Output the [x, y] coordinate of the center of the cell containing the given text.  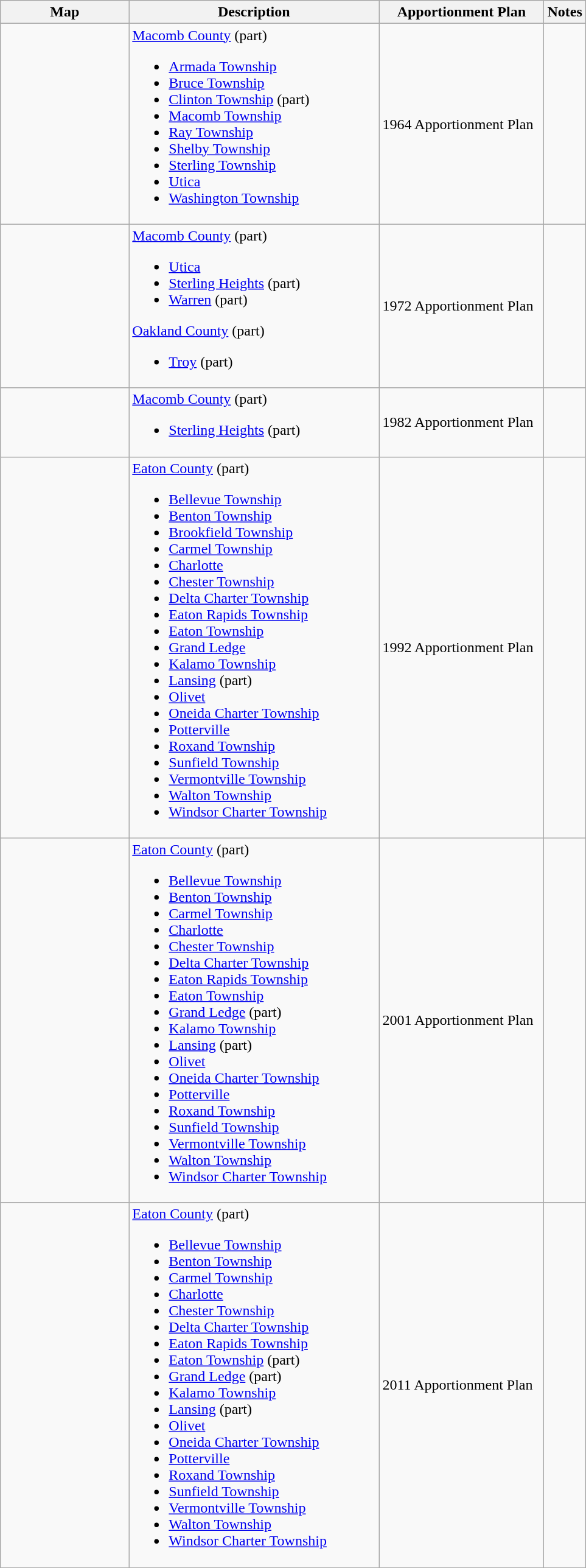
2011 Apportionment Plan [461, 1385]
Apportionment Plan [461, 12]
1972 Apportionment Plan [461, 306]
2001 Apportionment Plan [461, 1021]
Macomb County (part)Sterling Heights (part) [254, 423]
1964 Apportionment Plan [461, 124]
Macomb County (part)UticaSterling Heights (part)Warren (part)Oakland County (part)Troy (part) [254, 306]
Description [254, 12]
Map [65, 12]
1982 Apportionment Plan [461, 423]
Notes [565, 12]
1992 Apportionment Plan [461, 647]
